Return (x, y) of the center of cell containing provided text 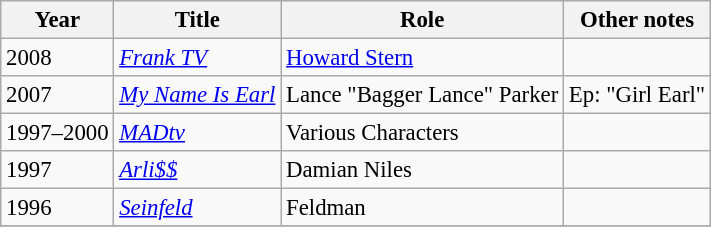
Damian Niles (422, 170)
Title (198, 20)
1997–2000 (58, 133)
2007 (58, 95)
Feldman (422, 208)
My Name Is Earl (198, 95)
Various Characters (422, 133)
MADtv (198, 133)
2008 (58, 58)
Role (422, 20)
Other notes (638, 20)
Howard Stern (422, 58)
Frank TV (198, 58)
Year (58, 20)
Seinfeld (198, 208)
Lance "Bagger Lance" Parker (422, 95)
1996 (58, 208)
Arli$$ (198, 170)
1997 (58, 170)
Ep: "Girl Earl" (638, 95)
